Pinpoint the cell where the given text exists, returning its [x, y] midpoint coordinate. 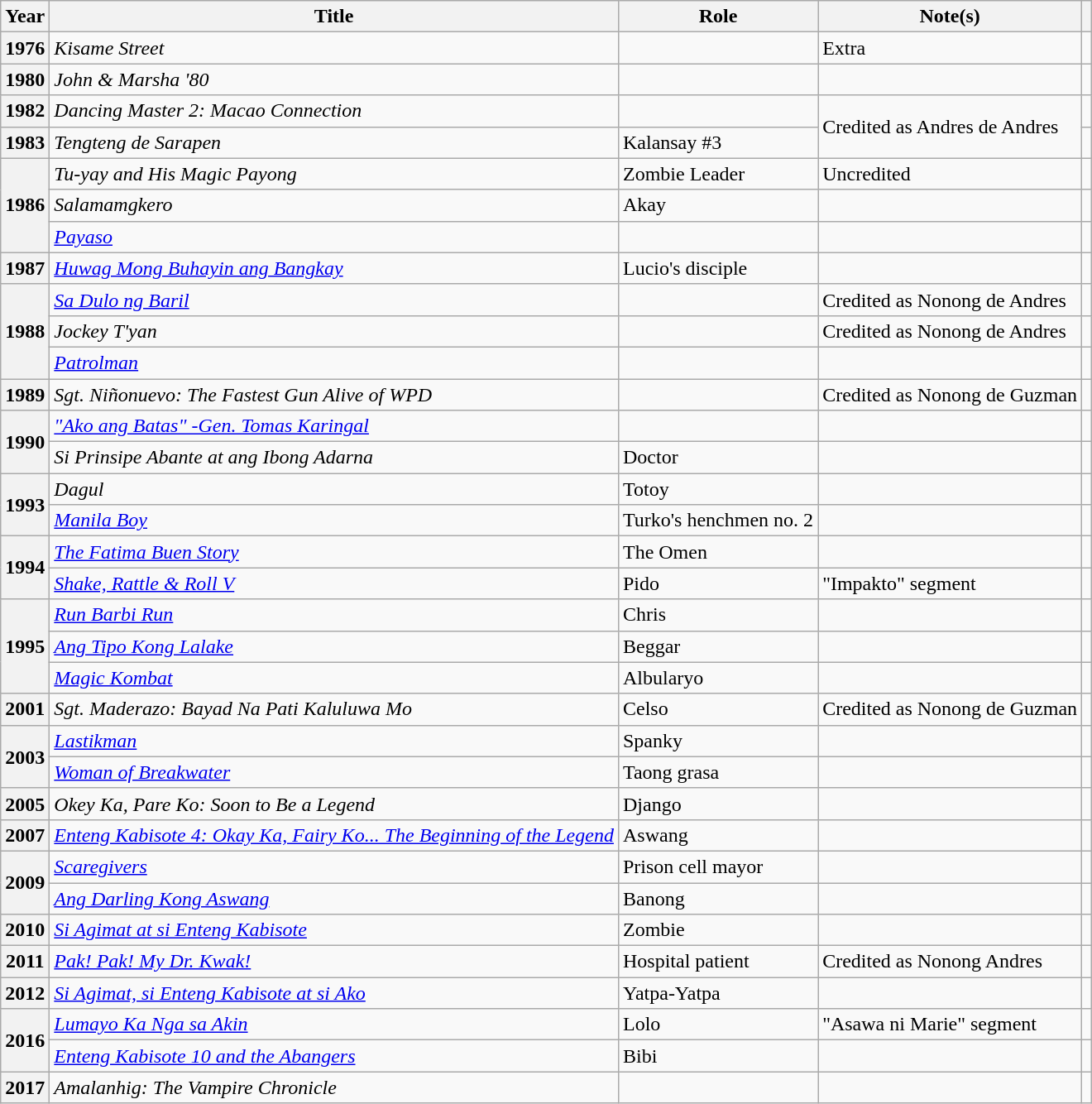
1983 [25, 142]
Kisame Street [334, 48]
Turko's henchmen no. 2 [718, 521]
Run Barbi Run [334, 615]
Pak! Pak! My Dr. Kwak! [334, 962]
Credited as Nonong Andres [950, 962]
Beggar [718, 646]
2001 [25, 709]
Zombie [718, 930]
Jockey T'yan [334, 331]
Lumayo Ka Nga sa Akin [334, 1025]
Si Prinsipe Abante at ang Ibong Adarna [334, 458]
Aswang [718, 835]
1982 [25, 111]
Manila Boy [334, 521]
Lucio's disciple [718, 268]
Tu-yay and His Magic Payong [334, 174]
Scaregivers [334, 866]
Spanky [718, 741]
1993 [25, 505]
2011 [25, 962]
2010 [25, 930]
Lolo [718, 1025]
Albularyo [718, 678]
2003 [25, 756]
Celso [718, 709]
Ang Darling Kong Aswang [334, 898]
Salamamgkero [334, 205]
Django [718, 804]
1987 [25, 268]
Prison cell mayor [718, 866]
Title [334, 17]
John & Marsha '80 [334, 79]
Totoy [718, 489]
Tengteng de Sarapen [334, 142]
Pido [718, 583]
Chris [718, 615]
The Fatima Buen Story [334, 552]
1995 [25, 646]
Woman of Breakwater [334, 772]
2017 [25, 1087]
Magic Kombat [334, 678]
1986 [25, 205]
Extra [950, 48]
Yatpa-Yatpa [718, 993]
Sa Dulo ng Baril [334, 300]
Sgt. Maderazo: Bayad Na Pati Kaluluwa Mo [334, 709]
Enteng Kabisote 4: Okay Ka, Fairy Ko... The Beginning of the Legend [334, 835]
Shake, Rattle & Roll V [334, 583]
Dagul [334, 489]
Okey Ka, Pare Ko: Soon to Be a Legend [334, 804]
1989 [25, 395]
1988 [25, 331]
Si Agimat at si Enteng Kabisote [334, 930]
2007 [25, 835]
"Asawa ni Marie" segment [950, 1025]
Uncredited [950, 174]
2012 [25, 993]
The Omen [718, 552]
Ang Tipo Kong Lalake [334, 646]
"Ako ang Batas" -Gen. Tomas Karingal [334, 426]
Sgt. Niñonuevo: The Fastest Gun Alive of WPD [334, 395]
1976 [25, 48]
Dancing Master 2: Macao Connection [334, 111]
2005 [25, 804]
1994 [25, 568]
Year [25, 17]
Kalansay #3 [718, 142]
Taong grasa [718, 772]
Bibi [718, 1056]
Doctor [718, 458]
Lastikman [334, 741]
Payaso [334, 237]
Banong [718, 898]
Enteng Kabisote 10 and the Abangers [334, 1056]
Amalanhig: The Vampire Chronicle [334, 1087]
Si Agimat, si Enteng Kabisote at si Ako [334, 993]
Zombie Leader [718, 174]
Hospital patient [718, 962]
2009 [25, 882]
Huwag Mong Buhayin ang Bangkay [334, 268]
Role [718, 17]
Akay [718, 205]
1990 [25, 442]
Patrolman [334, 362]
Credited as Andres de Andres [950, 127]
2016 [25, 1040]
"Impakto" segment [950, 583]
Note(s) [950, 17]
1980 [25, 79]
